Locate the cell with the specified text and output its [X, Y] center coordinate. 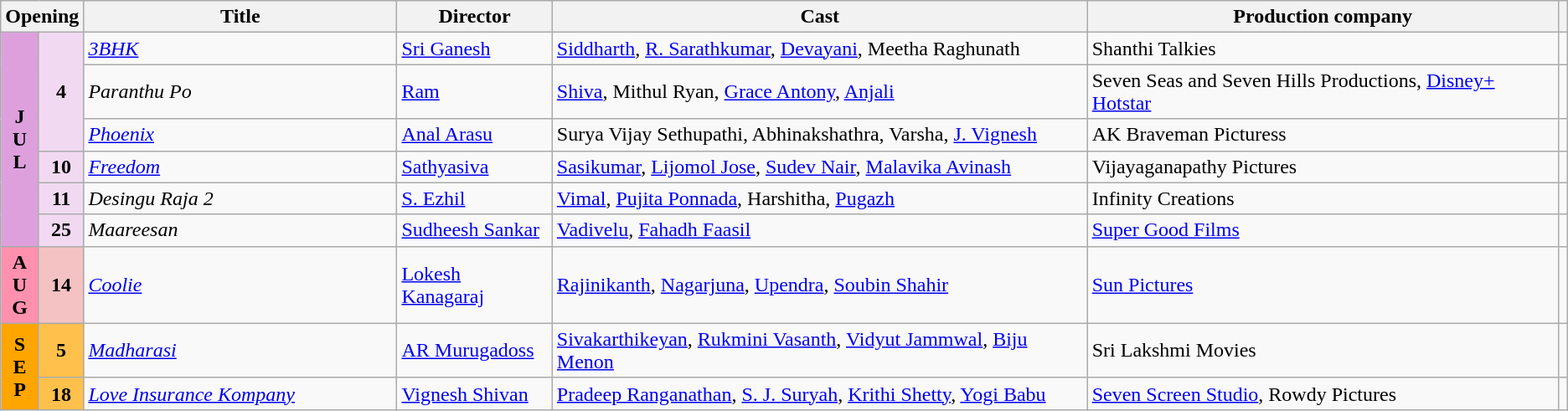
Seven Screen Studio, Rowdy Pictures [1323, 393]
18 [61, 393]
Sathyasiva [474, 167]
Ram [474, 92]
Rajinikanth, Nagarjuna, Upendra, Soubin Shahir [819, 285]
Siddharth, R. Sarathkumar, Devayani, Meetha Raghunath [819, 49]
Madharasi [240, 350]
Production company [1323, 17]
Shiva, Mithul Ryan, Grace Antony, Anjali [819, 92]
Surya Vijay Sethupathi, Abhinakshathra, Varsha, J. Vignesh [819, 135]
Maareesan [240, 230]
AR Murugadoss [474, 350]
Vignesh Shivan [474, 393]
4 [61, 92]
Vijayaganapathy Pictures [1323, 167]
Freedom [240, 167]
Lokesh Kanagaraj [474, 285]
10 [61, 167]
Vadivelu, Fahadh Faasil [819, 230]
Opening [42, 17]
Love Insurance Kompany [240, 393]
Vimal, Pujita Ponnada, Harshitha, Pugazh [819, 198]
Sudheesh Sankar [474, 230]
JUL [20, 139]
Sri Ganesh [474, 49]
SEP [20, 367]
Super Good Films [1323, 230]
Paranthu Po [240, 92]
Cast [819, 17]
Director [474, 17]
Infinity Creations [1323, 198]
3BHK [240, 49]
Title [240, 17]
Phoenix [240, 135]
14 [61, 285]
S. Ezhil [474, 198]
Sivakarthikeyan, Rukmini Vasanth, Vidyut Jammwal, Biju Menon [819, 350]
Seven Seas and Seven Hills Productions, Disney+ Hotstar [1323, 92]
Pradeep Ranganathan, S. J. Suryah, Krithi Shetty, Yogi Babu [819, 393]
AK Braveman Picturess [1323, 135]
Sasikumar, Lijomol Jose, Sudev Nair, Malavika Avinash [819, 167]
Sun Pictures [1323, 285]
Sri Lakshmi Movies [1323, 350]
Desingu Raja 2 [240, 198]
Coolie [240, 285]
AUG [20, 285]
Shanthi Talkies [1323, 49]
5 [61, 350]
25 [61, 230]
11 [61, 198]
Anal Arasu [474, 135]
